Output the [x, y] coordinate of the center of the cell containing the given text.  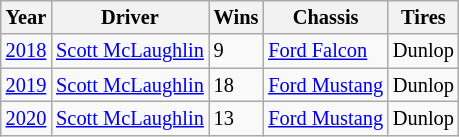
9 [236, 51]
18 [236, 85]
Tires [424, 17]
Year [26, 17]
Driver [130, 17]
13 [236, 118]
2019 [26, 85]
Chassis [326, 17]
2018 [26, 51]
2020 [26, 118]
Ford Falcon [326, 51]
Wins [236, 17]
